Return (X, Y) of the center of cell containing provided text 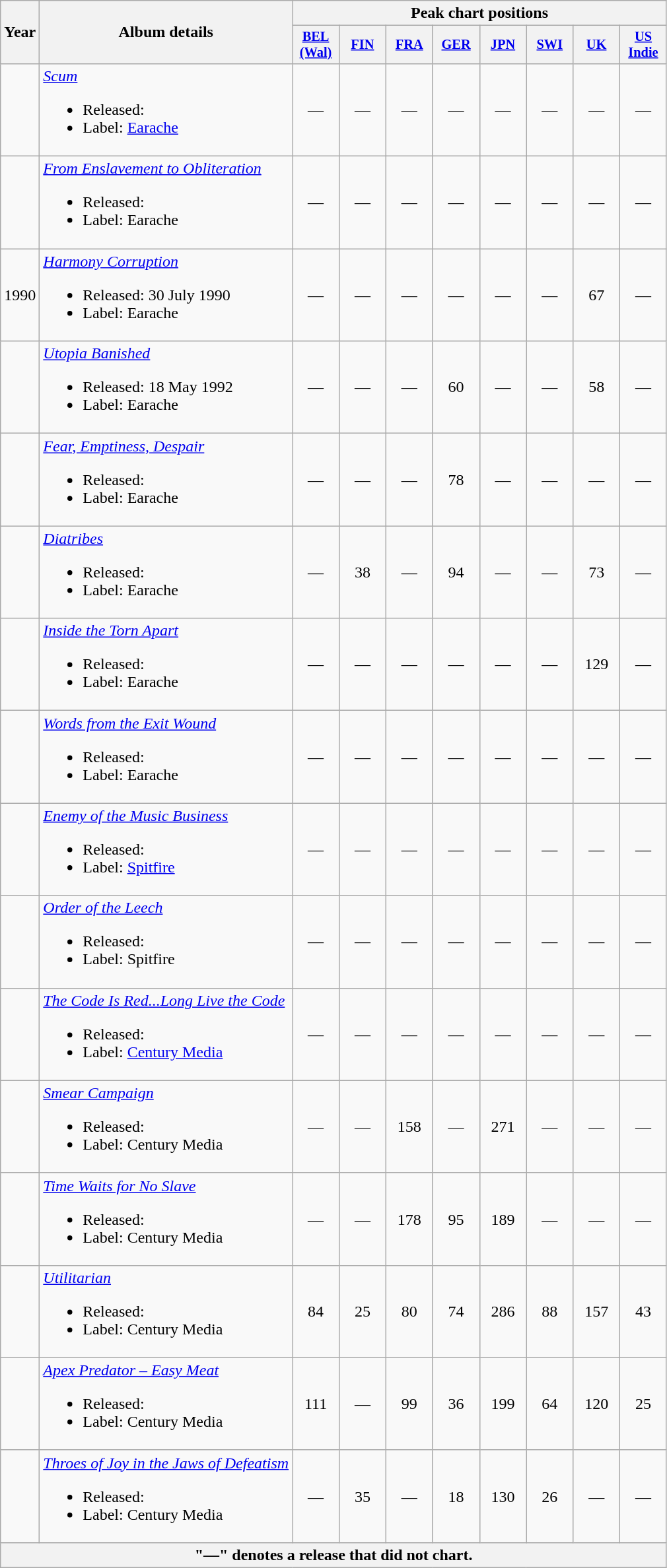
199 (503, 1404)
67 (597, 295)
Year (20, 32)
Order of the LeechReleased: Label: Spitfire (166, 942)
1990 (20, 295)
Peak chart positions (479, 13)
UK (597, 45)
120 (597, 1404)
95 (456, 1219)
JPN (503, 45)
DiatribesReleased: Label: Earache (166, 572)
BEL(Wal) (316, 45)
Utopia BanishedReleased: 18 May 1992Label: Earache (166, 387)
Throes of Joy in the Jaws of DefeatismReleased: Label: Century Media (166, 1496)
78 (456, 480)
Harmony CorruptionReleased: 30 July 1990Label: Earache (166, 295)
SWI (549, 45)
111 (316, 1404)
129 (597, 665)
The Code Is Red...Long Live the CodeReleased: Label: Century Media (166, 1034)
35 (362, 1496)
Smear CampaignReleased: Label: Century Media (166, 1127)
60 (456, 387)
Inside the Torn ApartReleased: Label: Earache (166, 665)
18 (456, 1496)
36 (456, 1404)
UtilitarianReleased: Label: Century Media (166, 1311)
80 (409, 1311)
USIndie (643, 45)
GER (456, 45)
Album details (166, 32)
Enemy of the Music BusinessReleased: Label: Spitfire (166, 849)
286 (503, 1311)
26 (549, 1496)
38 (362, 572)
58 (597, 387)
From Enslavement to ObliterationReleased: Label: Earache (166, 203)
74 (456, 1311)
99 (409, 1404)
130 (503, 1496)
157 (597, 1311)
ScumReleased: Label: Earache (166, 110)
Time Waits for No SlaveReleased: Label: Century Media (166, 1219)
Fear, Emptiness, DespairReleased: Label: Earache (166, 480)
Words from the Exit WoundReleased: Label: Earache (166, 757)
271 (503, 1127)
43 (643, 1311)
FIN (362, 45)
189 (503, 1219)
73 (597, 572)
94 (456, 572)
88 (549, 1311)
84 (316, 1311)
158 (409, 1127)
FRA (409, 45)
178 (409, 1219)
64 (549, 1404)
"—" denotes a release that did not chart. (334, 1555)
Apex Predator – Easy MeatReleased: Label: Century Media (166, 1404)
